Determine the [x, y] coordinate at the center of the cell enclosing the given text.  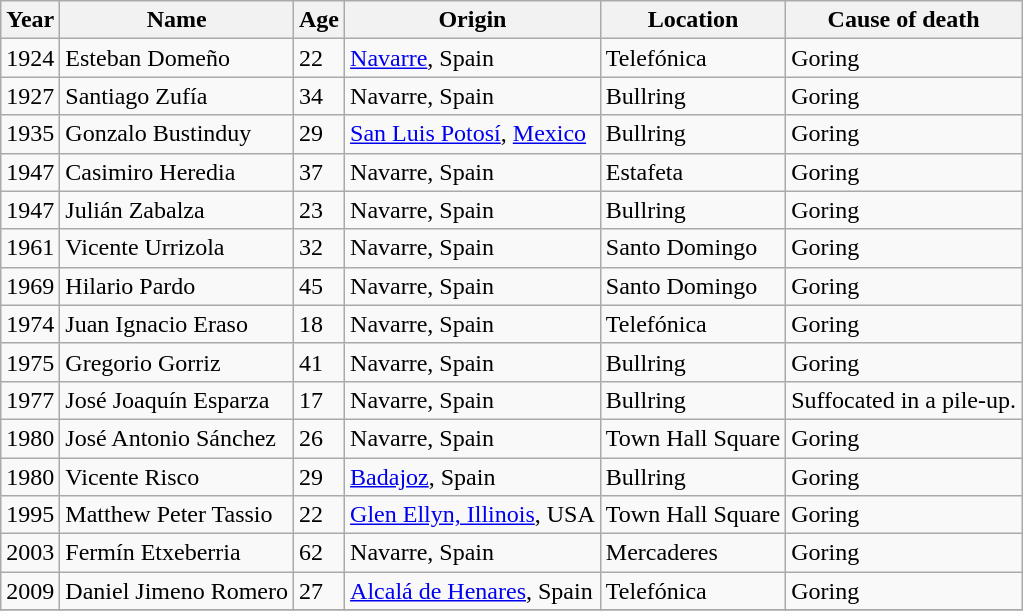
1961 [30, 248]
27 [320, 591]
18 [320, 324]
1969 [30, 286]
26 [320, 438]
2003 [30, 553]
Gregorio Gorriz [177, 362]
Vicente Risco [177, 477]
1995 [30, 515]
32 [320, 248]
Year [30, 20]
Mercaderes [692, 553]
Gonzalo Bustinduy [177, 134]
Casimiro Heredia [177, 172]
45 [320, 286]
José Joaquín Esparza [177, 400]
José Antonio Sánchez [177, 438]
Vicente Urrizola [177, 248]
37 [320, 172]
1974 [30, 324]
Origin [473, 20]
41 [320, 362]
Glen Ellyn, Illinois, USA [473, 515]
1927 [30, 96]
Juan Ignacio Eraso [177, 324]
1977 [30, 400]
Hilario Pardo [177, 286]
1975 [30, 362]
Cause of death [904, 20]
34 [320, 96]
Fermín Etxeberria [177, 553]
San Luis Potosí, Mexico [473, 134]
Estafeta [692, 172]
Location [692, 20]
17 [320, 400]
Santiago Zufía [177, 96]
1924 [30, 58]
Daniel Jimeno Romero [177, 591]
Julián Zabalza [177, 210]
Name [177, 20]
23 [320, 210]
Matthew Peter Tassio [177, 515]
Suffocated in a pile-up. [904, 400]
62 [320, 553]
Alcalá de Henares, Spain [473, 591]
2009 [30, 591]
Esteban Domeño [177, 58]
1935 [30, 134]
Badajoz, Spain [473, 477]
Age [320, 20]
